Determine the [x, y] coordinate at the center of the cell enclosing the given text.  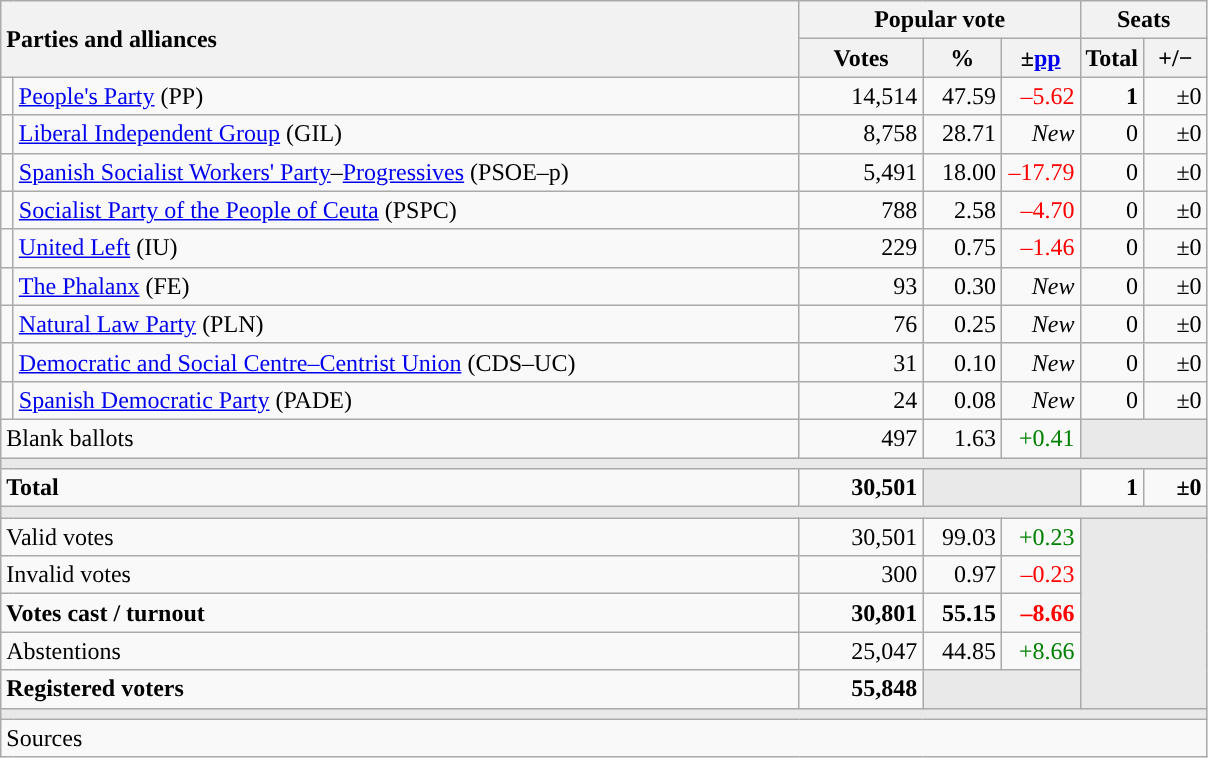
788 [861, 210]
+/− [1176, 58]
Spanish Socialist Workers' Party–Progressives (PSOE–p) [406, 172]
93 [861, 286]
% [962, 58]
+0.23 [1040, 537]
1.63 [962, 438]
–4.70 [1040, 210]
Socialist Party of the People of Ceuta (PSPC) [406, 210]
Valid votes [400, 537]
±pp [1040, 58]
229 [861, 248]
–8.66 [1040, 613]
497 [861, 438]
0.97 [962, 575]
0.75 [962, 248]
Sources [604, 738]
0.08 [962, 400]
Natural Law Party (PLN) [406, 324]
76 [861, 324]
5,491 [861, 172]
Spanish Democratic Party (PADE) [406, 400]
Parties and alliances [400, 39]
–5.62 [1040, 96]
25,047 [861, 651]
2.58 [962, 210]
31 [861, 362]
–17.79 [1040, 172]
Votes [861, 58]
44.85 [962, 651]
+0.41 [1040, 438]
47.59 [962, 96]
Popular vote [940, 20]
0.30 [962, 286]
–0.23 [1040, 575]
Registered voters [400, 689]
55,848 [861, 689]
18.00 [962, 172]
Abstentions [400, 651]
30,801 [861, 613]
8,758 [861, 134]
Blank ballots [400, 438]
0.25 [962, 324]
99.03 [962, 537]
Liberal Independent Group (GIL) [406, 134]
+8.66 [1040, 651]
United Left (IU) [406, 248]
28.71 [962, 134]
Democratic and Social Centre–Centrist Union (CDS–UC) [406, 362]
–1.46 [1040, 248]
55.15 [962, 613]
14,514 [861, 96]
The Phalanx (FE) [406, 286]
Invalid votes [400, 575]
24 [861, 400]
0.10 [962, 362]
Votes cast / turnout [400, 613]
Seats [1144, 20]
People's Party (PP) [406, 96]
300 [861, 575]
